Detect which cell encompasses the target text, then output its (x, y) center coordinate. 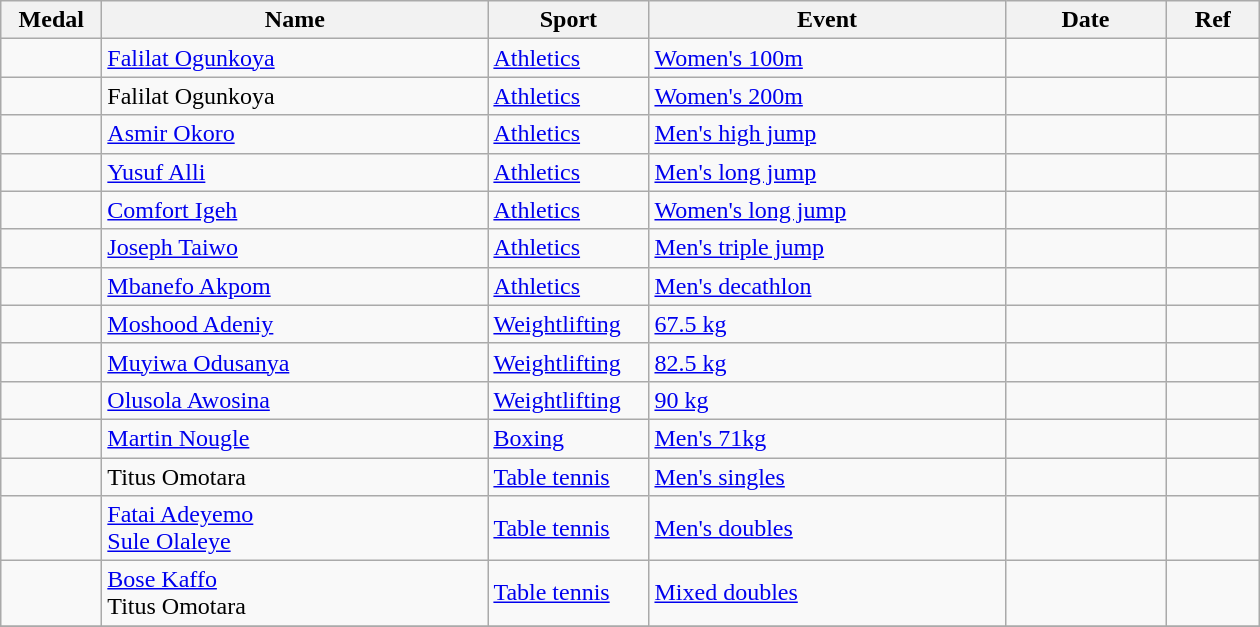
Men's long jump (827, 172)
90 kg (827, 400)
Bose KaffoTitus Omotara (295, 594)
Men's singles (827, 477)
Yusuf Alli (295, 172)
Asmir Okoro (295, 134)
Joseph Taiwo (295, 248)
Women's long jump (827, 210)
Men's high jump (827, 134)
Name (295, 20)
Date (1086, 20)
Fatai AdeyemoSule Olaleye (295, 528)
Men's triple jump (827, 248)
Muyiwa Odusanya (295, 362)
Mixed doubles (827, 594)
Men's doubles (827, 528)
Titus Omotara (295, 477)
Martin Nougle (295, 438)
Women's 200m (827, 96)
Women's 100m (827, 58)
Boxing (568, 438)
Comfort Igeh (295, 210)
82.5 kg (827, 362)
Sport (568, 20)
Men's decathlon (827, 286)
Ref (1213, 20)
Mbanefo Akpom (295, 286)
Men's 71kg (827, 438)
67.5 kg (827, 324)
Event (827, 20)
Olusola Awosina (295, 400)
Medal (52, 20)
Moshood Adeniy (295, 324)
